Locate the cell with the specified text and output its [X, Y] center coordinate. 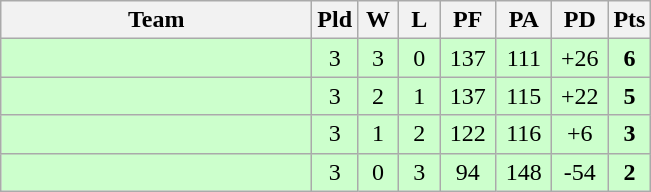
5 [630, 96]
+6 [580, 134]
116 [524, 134]
111 [524, 58]
+26 [580, 58]
94 [468, 172]
PD [580, 20]
Team [156, 20]
Pts [630, 20]
6 [630, 58]
L [420, 20]
PA [524, 20]
Pld [335, 20]
+22 [580, 96]
-54 [580, 172]
148 [524, 172]
115 [524, 96]
122 [468, 134]
W [378, 20]
PF [468, 20]
